Determine the [x, y] coordinate at the center of the cell enclosing the given text.  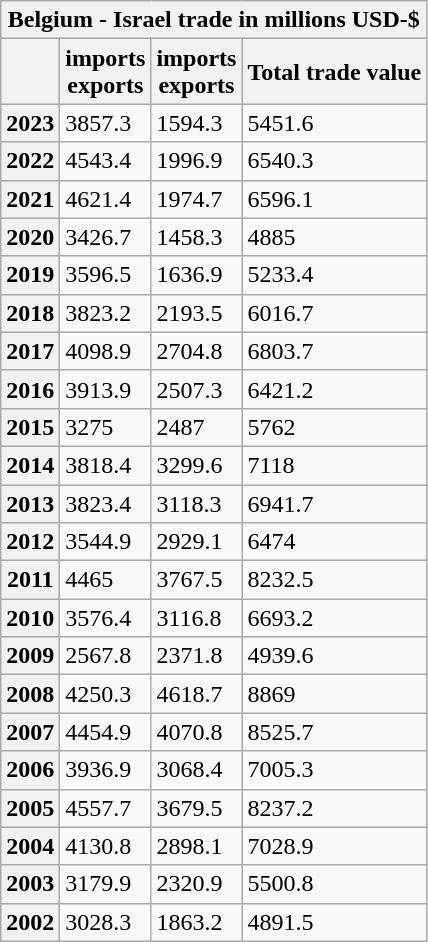
2018 [30, 313]
4070.8 [196, 732]
8869 [334, 694]
2007 [30, 732]
2320.9 [196, 884]
2006 [30, 770]
4098.9 [106, 351]
1594.3 [196, 123]
3679.5 [196, 808]
6474 [334, 542]
2021 [30, 199]
2929.1 [196, 542]
2487 [196, 427]
8232.5 [334, 580]
1996.9 [196, 161]
2193.5 [196, 313]
2011 [30, 580]
6941.7 [334, 503]
2009 [30, 656]
2019 [30, 275]
2023 [30, 123]
Belgium - Israel trade in millions USD-$ [214, 20]
2015 [30, 427]
5233.4 [334, 275]
4891.5 [334, 922]
2008 [30, 694]
3068.4 [196, 770]
Total trade value [334, 72]
2002 [30, 922]
3028.3 [106, 922]
1863.2 [196, 922]
6693.2 [334, 618]
4939.6 [334, 656]
2704.8 [196, 351]
3544.9 [106, 542]
6016.7 [334, 313]
2004 [30, 846]
1974.7 [196, 199]
8237.2 [334, 808]
2012 [30, 542]
2898.1 [196, 846]
2567.8 [106, 656]
6540.3 [334, 161]
3823.4 [106, 503]
4885 [334, 237]
3823.2 [106, 313]
3818.4 [106, 465]
7118 [334, 465]
5500.8 [334, 884]
4465 [106, 580]
6803.7 [334, 351]
2010 [30, 618]
3299.6 [196, 465]
1458.3 [196, 237]
8525.7 [334, 732]
1636.9 [196, 275]
2013 [30, 503]
3596.5 [106, 275]
6596.1 [334, 199]
2014 [30, 465]
3179.9 [106, 884]
3767.5 [196, 580]
3857.3 [106, 123]
7028.9 [334, 846]
2371.8 [196, 656]
3116.8 [196, 618]
2020 [30, 237]
3913.9 [106, 389]
2017 [30, 351]
4618.7 [196, 694]
3426.7 [106, 237]
5451.6 [334, 123]
3576.4 [106, 618]
2016 [30, 389]
2005 [30, 808]
3275 [106, 427]
3936.9 [106, 770]
3118.3 [196, 503]
4543.4 [106, 161]
6421.2 [334, 389]
2003 [30, 884]
5762 [334, 427]
2507.3 [196, 389]
4130.8 [106, 846]
4621.4 [106, 199]
4454.9 [106, 732]
7005.3 [334, 770]
2022 [30, 161]
4250.3 [106, 694]
4557.7 [106, 808]
